Return [X, Y] of the center of cell containing provided text 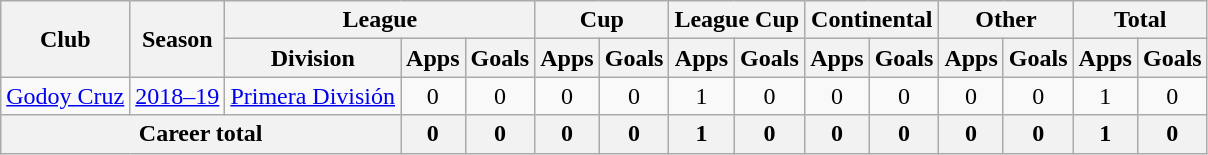
2018–19 [178, 96]
Division [313, 58]
Club [66, 39]
Season [178, 39]
Other [1006, 20]
Continental [872, 20]
Primera División [313, 96]
Godoy Cruz [66, 96]
League [380, 20]
Career total [201, 134]
Total [1140, 20]
Cup [602, 20]
League Cup [737, 20]
